Pinpoint the cell where the given text exists, returning its (X, Y) midpoint coordinate. 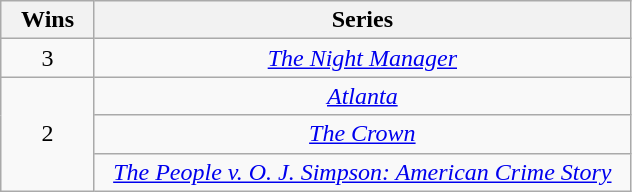
The Night Manager (362, 58)
The Crown (362, 134)
Wins (48, 20)
3 (48, 58)
Series (362, 20)
The People v. O. J. Simpson: American Crime Story (362, 172)
2 (48, 134)
Atlanta (362, 96)
